Output the [X, Y] coordinate of the center of the cell containing the given text.  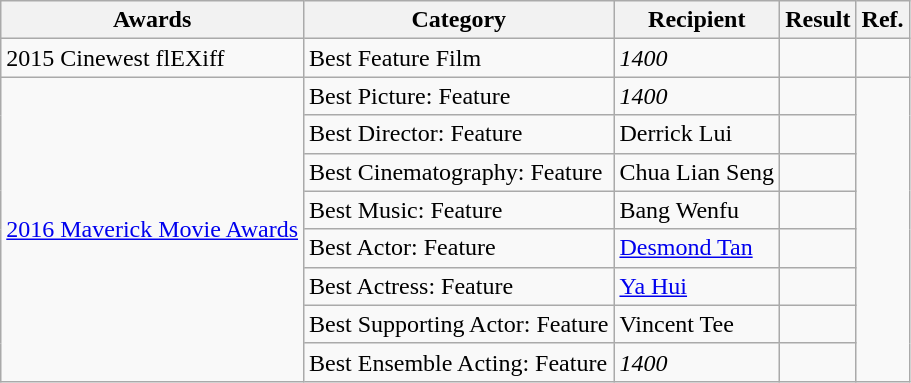
Result [818, 20]
Vincent Tee [697, 324]
Ya Hui [697, 286]
Best Supporting Actor: Feature [459, 324]
Best Cinematography: Feature [459, 172]
Best Feature Film [459, 58]
Bang Wenfu [697, 210]
Derrick Lui [697, 134]
Best Director: Feature [459, 134]
Recipient [697, 20]
Awards [152, 20]
Ref. [882, 20]
Best Ensemble Acting: Feature [459, 362]
Best Actress: Feature [459, 286]
Chua Lian Seng [697, 172]
Best Picture: Feature [459, 96]
Desmond Tan [697, 248]
2015 Cinewest flEXiff [152, 58]
Category [459, 20]
Best Music: Feature [459, 210]
Best Actor: Feature [459, 248]
2016 Maverick Movie Awards [152, 229]
